Pinpoint the cell where the given text exists, returning its [X, Y] midpoint coordinate. 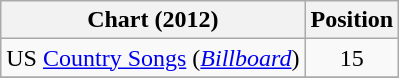
Chart (2012) [153, 20]
15 [352, 58]
Position [352, 20]
US Country Songs (Billboard) [153, 58]
